Determine the (x, y) coordinate at the center of the cell enclosing the given text.  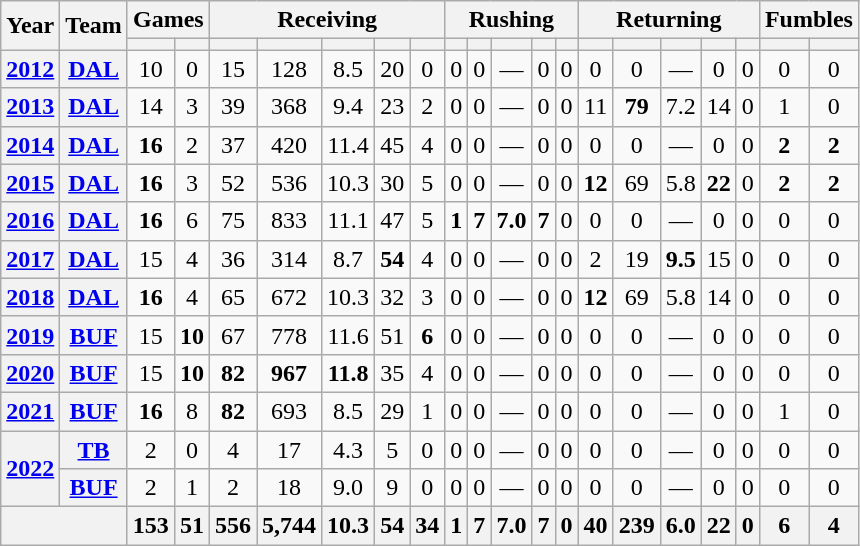
693 (290, 411)
30 (392, 183)
672 (290, 297)
7.2 (680, 107)
368 (290, 107)
536 (290, 183)
32 (392, 297)
153 (150, 526)
314 (290, 259)
Receiving (326, 20)
4.3 (348, 449)
Returning (668, 20)
11.6 (348, 335)
35 (392, 373)
778 (290, 335)
11.1 (348, 221)
23 (392, 107)
239 (636, 526)
45 (392, 145)
29 (392, 411)
2013 (30, 107)
Team (94, 26)
11.4 (348, 145)
18 (290, 488)
5,744 (290, 526)
9 (392, 488)
2022 (30, 468)
17 (290, 449)
2015 (30, 183)
Fumbles (808, 20)
6.0 (680, 526)
556 (232, 526)
2019 (30, 335)
2016 (30, 221)
2018 (30, 297)
11 (596, 107)
Games (168, 20)
Year (30, 26)
11.8 (348, 373)
420 (290, 145)
20 (392, 69)
967 (290, 373)
75 (232, 221)
2021 (30, 411)
37 (232, 145)
79 (636, 107)
65 (232, 297)
9.4 (348, 107)
47 (392, 221)
833 (290, 221)
40 (596, 526)
19 (636, 259)
8.7 (348, 259)
128 (290, 69)
2014 (30, 145)
39 (232, 107)
9.0 (348, 488)
36 (232, 259)
2012 (30, 69)
67 (232, 335)
2020 (30, 373)
52 (232, 183)
9.5 (680, 259)
34 (428, 526)
2017 (30, 259)
TB (94, 449)
8 (192, 411)
Rushing (512, 20)
